Determine the [x, y] coordinate at the center of the cell enclosing the given text.  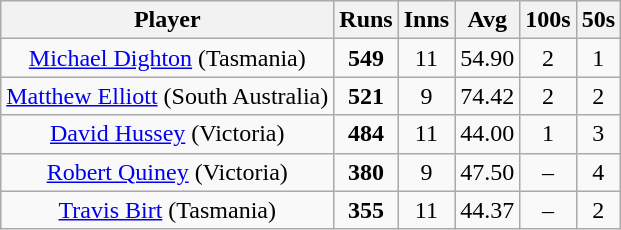
Matthew Elliott (South Australia) [168, 96]
521 [366, 96]
47.50 [488, 172]
Inns [426, 20]
484 [366, 134]
Robert Quiney (Victoria) [168, 172]
50s [598, 20]
4 [598, 172]
380 [366, 172]
44.37 [488, 210]
Runs [366, 20]
Michael Dighton (Tasmania) [168, 58]
74.42 [488, 96]
44.00 [488, 134]
Player [168, 20]
355 [366, 210]
Travis Birt (Tasmania) [168, 210]
549 [366, 58]
54.90 [488, 58]
Avg [488, 20]
100s [548, 20]
3 [598, 134]
David Hussey (Victoria) [168, 134]
